Pinpoint the cell where the given text exists, returning its (X, Y) midpoint coordinate. 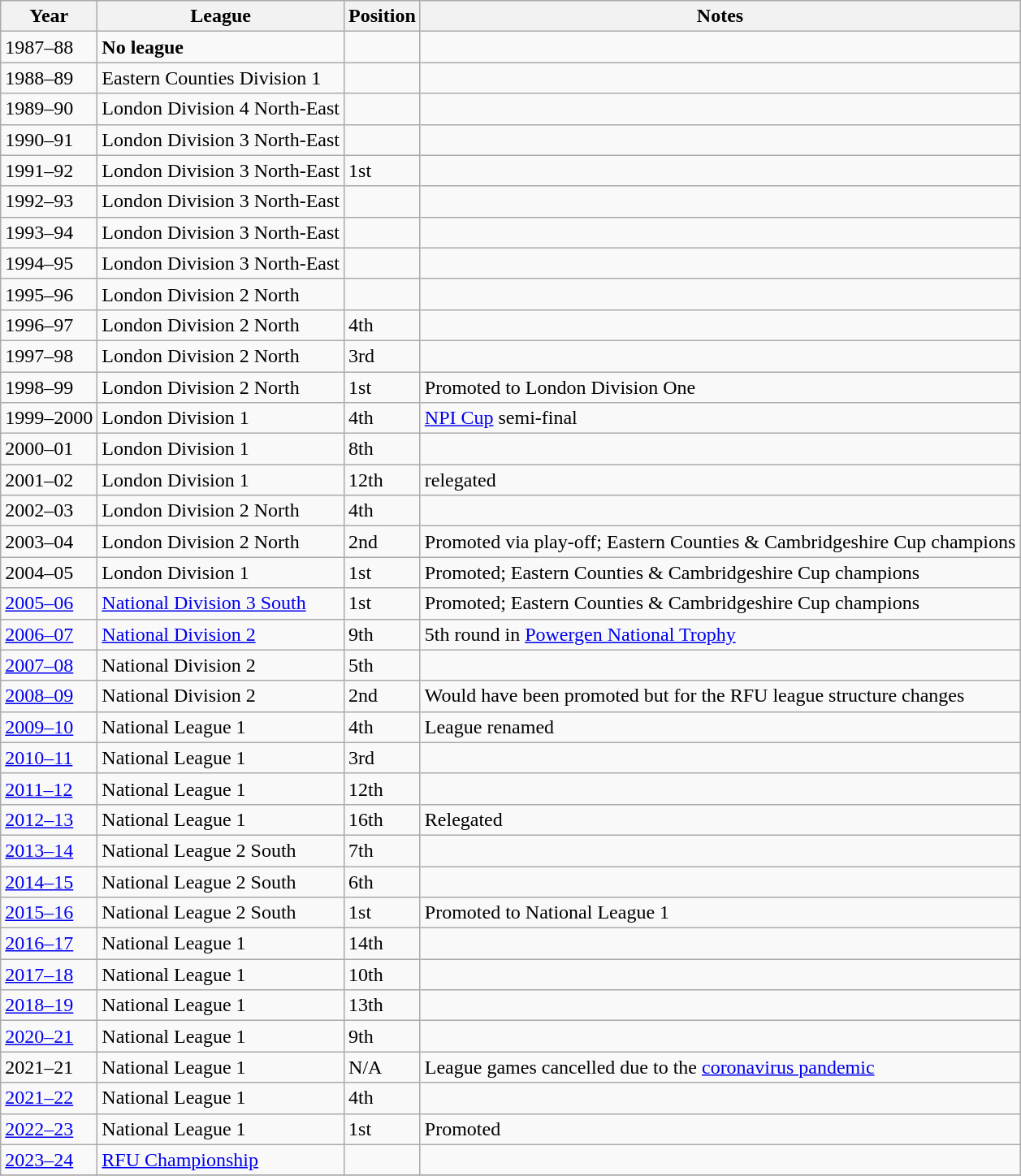
2006–07 (49, 634)
League games cancelled due to the coronavirus pandemic (720, 1067)
League renamed (720, 727)
5th (383, 665)
Eastern Counties Division 1 (221, 78)
2001–02 (49, 480)
1996–97 (49, 325)
London Division 4 North-East (221, 109)
7th (383, 850)
14th (383, 944)
5th round in Powergen National Trophy (720, 634)
2000–01 (49, 449)
1998–99 (49, 387)
2014–15 (49, 881)
1989–90 (49, 109)
2013–14 (49, 850)
1990–91 (49, 140)
2004–05 (49, 573)
Promoted to London Division One (720, 387)
2012–13 (49, 819)
Would have been promoted but for the RFU league structure changes (720, 696)
Notes (720, 16)
1999–2000 (49, 418)
No league (221, 47)
NPI Cup semi-final (720, 418)
6th (383, 881)
2018–19 (49, 1005)
2022–23 (49, 1129)
Promoted via play-off; Eastern Counties & Cambridgeshire Cup champions (720, 542)
2010–11 (49, 758)
2020–21 (49, 1036)
1997–98 (49, 356)
2005–06 (49, 603)
Position (383, 16)
2021–21 (49, 1067)
1988–89 (49, 78)
2003–04 (49, 542)
2023–24 (49, 1160)
N/A (383, 1067)
Promoted to National League 1 (720, 913)
Promoted (720, 1129)
2002–03 (49, 511)
10th (383, 975)
2016–17 (49, 944)
1995–96 (49, 294)
1994–95 (49, 263)
1987–88 (49, 47)
League (221, 16)
1992–93 (49, 201)
1991–92 (49, 171)
1993–94 (49, 232)
2021–22 (49, 1098)
Relegated (720, 819)
2015–16 (49, 913)
relegated (720, 480)
2017–18 (49, 975)
RFU Championship (221, 1160)
2011–12 (49, 789)
16th (383, 819)
13th (383, 1005)
8th (383, 449)
2007–08 (49, 665)
National Division 3 South (221, 603)
2009–10 (49, 727)
2008–09 (49, 696)
Year (49, 16)
